Identify which cell holds the provided text, then report its (X, Y) central coordinate. 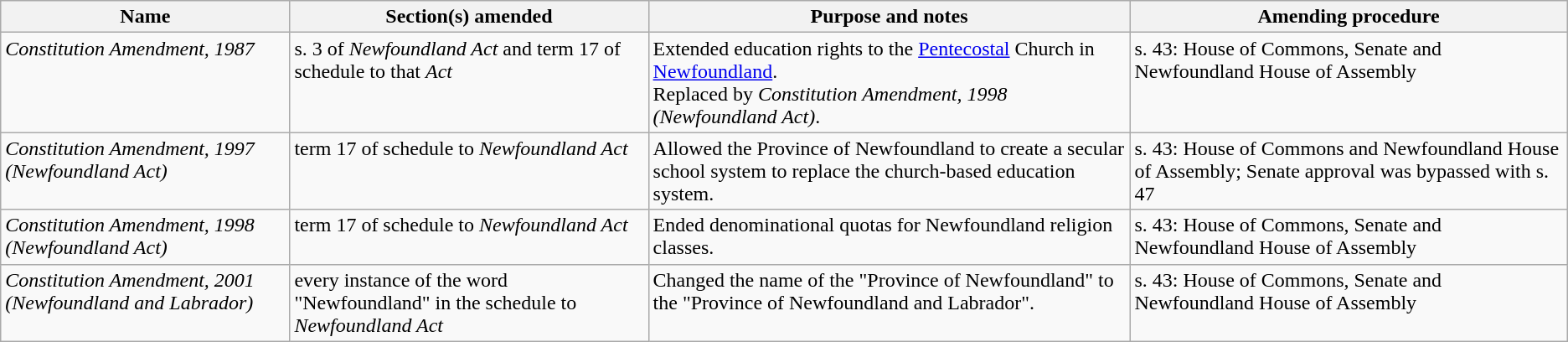
Section(s) amended (469, 17)
Amending procedure (1349, 17)
Constitution Amendment, 1998 (Newfoundland Act) (146, 236)
Constitution Amendment, 2001 (Newfoundland and Labrador) (146, 303)
Name (146, 17)
Constitution Amendment, 1987 (146, 82)
Allowed the Province of Newfoundland to create a secular school system to replace the church-based education system. (890, 171)
every instance of the word "Newfoundland" in the schedule to Newfoundland Act (469, 303)
Changed the name of the "Province of Newfoundland" to the "Province of Newfoundland and Labrador". (890, 303)
Extended education rights to the Pentecostal Church in Newfoundland.Replaced by Constitution Amendment, 1998 (Newfoundland Act). (890, 82)
Constitution Amendment, 1997 (Newfoundland Act) (146, 171)
Ended denominational quotas for Newfoundland religion classes. (890, 236)
s. 3 of Newfoundland Act and term 17 of schedule to that Act (469, 82)
s. 43: House of Commons and Newfoundland House of Assembly; Senate approval was bypassed with s. 47 (1349, 171)
Purpose and notes (890, 17)
